Output the (X, Y) coordinate of the center of the cell containing the given text.  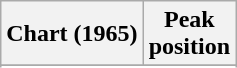
Chart (1965) (72, 34)
Peakposition (189, 34)
